Output the [x, y] coordinate of the center of the cell containing the given text.  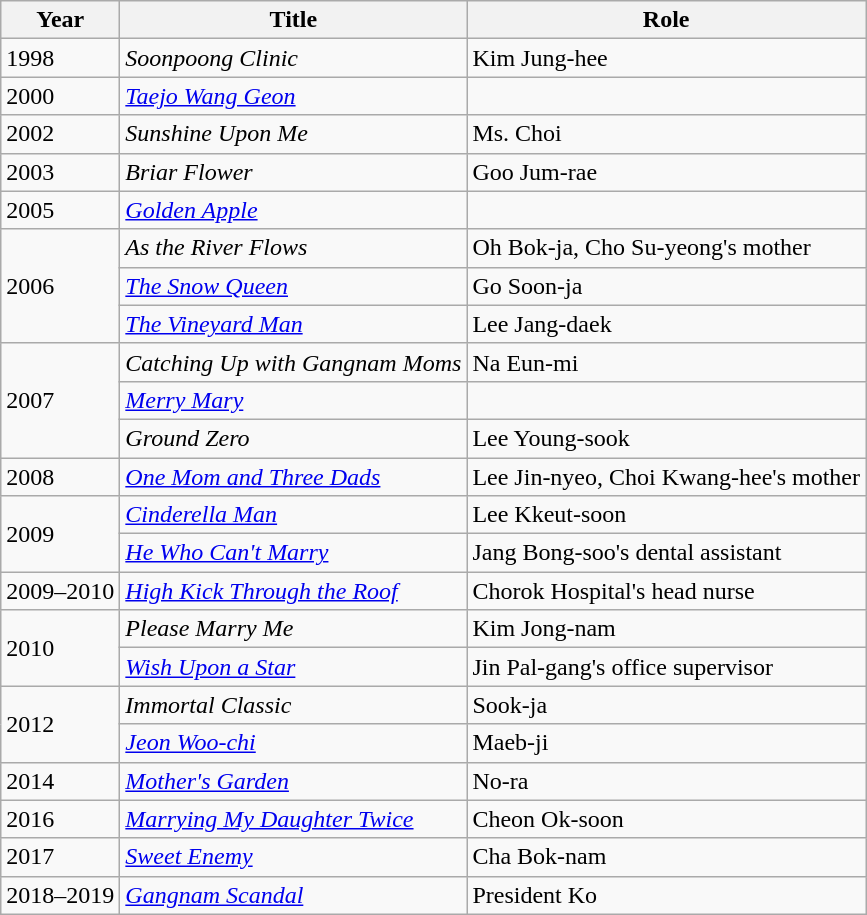
2009–2010 [60, 591]
Year [60, 20]
The Snow Queen [294, 286]
Taejo Wang Geon [294, 96]
2012 [60, 724]
Maeb-ji [666, 743]
Goo Jum-rae [666, 172]
2018–2019 [60, 895]
1998 [60, 58]
Jeon Woo-chi [294, 743]
Mother's Garden [294, 781]
Cheon Ok-soon [666, 819]
Ground Zero [294, 438]
Cha Bok-nam [666, 857]
2010 [60, 648]
As the River Flows [294, 248]
Go Soon-ja [666, 286]
2009 [60, 534]
Kim Jung-hee [666, 58]
Title [294, 20]
Soonpoong Clinic [294, 58]
Please Marry Me [294, 629]
Lee Kkeut-soon [666, 515]
Jang Bong-soo's dental assistant [666, 553]
Kim Jong-nam [666, 629]
Sunshine Upon Me [294, 134]
2008 [60, 477]
Merry Mary [294, 400]
High Kick Through the Roof [294, 591]
No-ra [666, 781]
2003 [60, 172]
Marrying My Daughter Twice [294, 819]
Ms. Choi [666, 134]
Lee Jang-daek [666, 324]
Cinderella Man [294, 515]
2017 [60, 857]
Golden Apple [294, 210]
Immortal Classic [294, 705]
Role [666, 20]
Chorok Hospital's head nurse [666, 591]
2007 [60, 400]
The Vineyard Man [294, 324]
Gangnam Scandal [294, 895]
Oh Bok-ja, Cho Su-yeong's mother [666, 248]
Catching Up with Gangnam Moms [294, 362]
Sweet Enemy [294, 857]
Jin Pal-gang's office supervisor [666, 667]
Lee Jin-nyeo, Choi Kwang-hee's mother [666, 477]
2002 [60, 134]
President Ko [666, 895]
Briar Flower [294, 172]
2014 [60, 781]
Na Eun-mi [666, 362]
He Who Can't Marry [294, 553]
One Mom and Three Dads [294, 477]
2006 [60, 286]
Lee Young-sook [666, 438]
2005 [60, 210]
2000 [60, 96]
Sook-ja [666, 705]
2016 [60, 819]
Wish Upon a Star [294, 667]
